Find where the given text appears and provide that cell's center as (X, Y) coordinate. 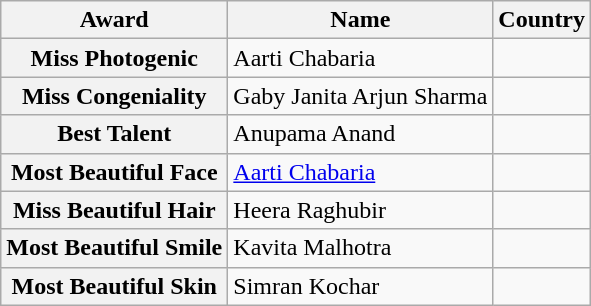
Miss Congeniality (114, 96)
Most Beautiful Skin (114, 286)
Anupama Anand (360, 134)
Heera Raghubir (360, 210)
Gaby Janita Arjun Sharma (360, 96)
Country (542, 20)
Best Talent (114, 134)
Name (360, 20)
Most Beautiful Smile (114, 248)
Award (114, 20)
Simran Kochar (360, 286)
Miss Photogenic (114, 58)
Most Beautiful Face (114, 172)
Miss Beautiful Hair (114, 210)
Kavita Malhotra (360, 248)
